Determine the (X, Y) coordinate at the center of the cell enclosing the given text.  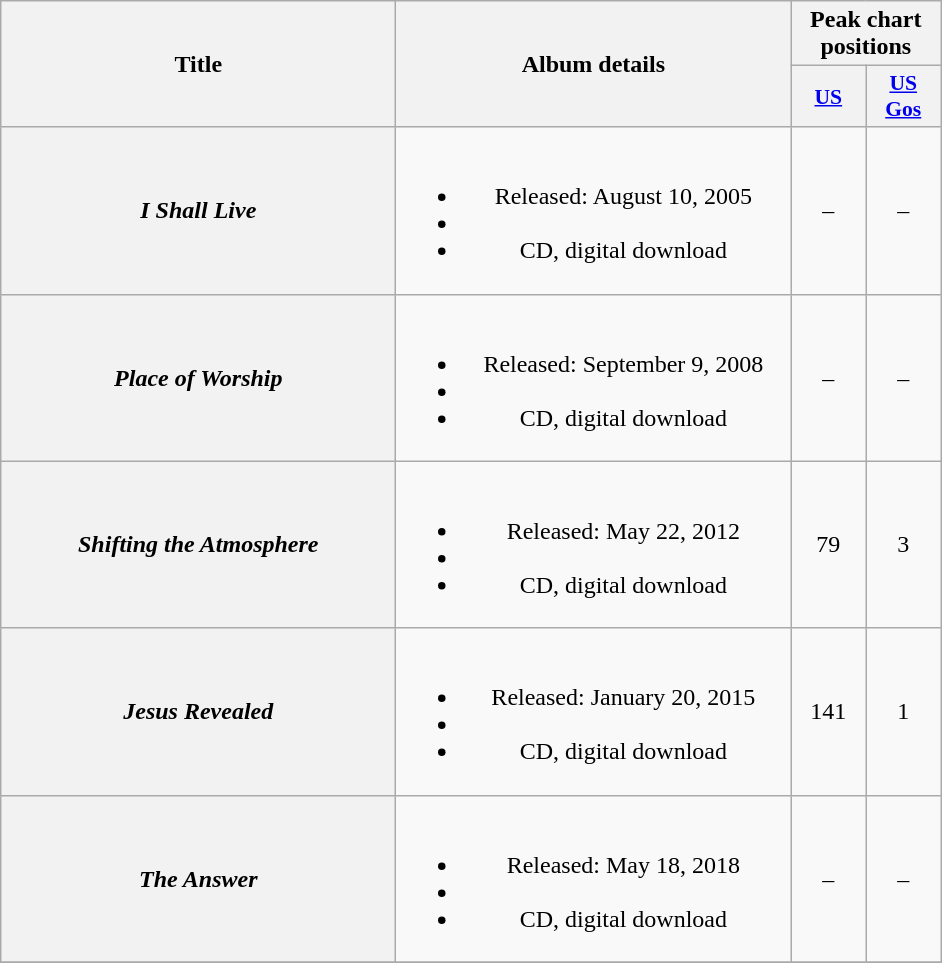
Jesus Revealed (198, 712)
3 (904, 544)
Shifting the Atmosphere (198, 544)
Title (198, 64)
Place of Worship (198, 378)
The Answer (198, 878)
Released: May 22, 2012CD, digital download (594, 544)
141 (828, 712)
USGos (904, 96)
Released: January 20, 2015CD, digital download (594, 712)
Peak chart positions (866, 34)
Released: August 10, 2005CD, digital download (594, 210)
Released: September 9, 2008CD, digital download (594, 378)
US (828, 96)
79 (828, 544)
Album details (594, 64)
Released: May 18, 2018CD, digital download (594, 878)
I Shall Live (198, 210)
1 (904, 712)
